Determine the (x, y) coordinate at the center of the cell enclosing the given text.  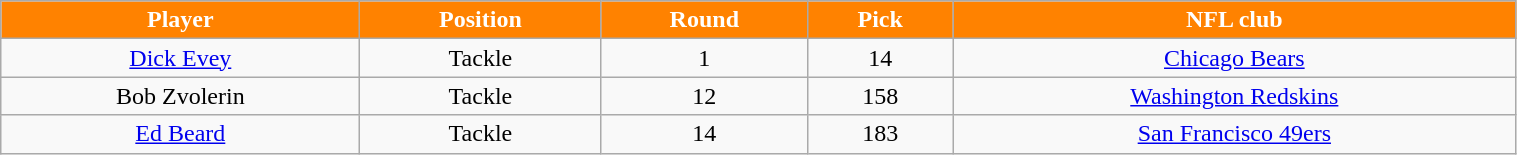
Ed Beard (180, 134)
Position (480, 20)
NFL club (1234, 20)
Chicago Bears (1234, 58)
1 (704, 58)
Player (180, 20)
183 (880, 134)
San Francisco 49ers (1234, 134)
12 (704, 96)
Washington Redskins (1234, 96)
Bob Zvolerin (180, 96)
Round (704, 20)
Dick Evey (180, 58)
Pick (880, 20)
158 (880, 96)
